Search for the cell housing the specified text and yield its [x, y] center coordinate. 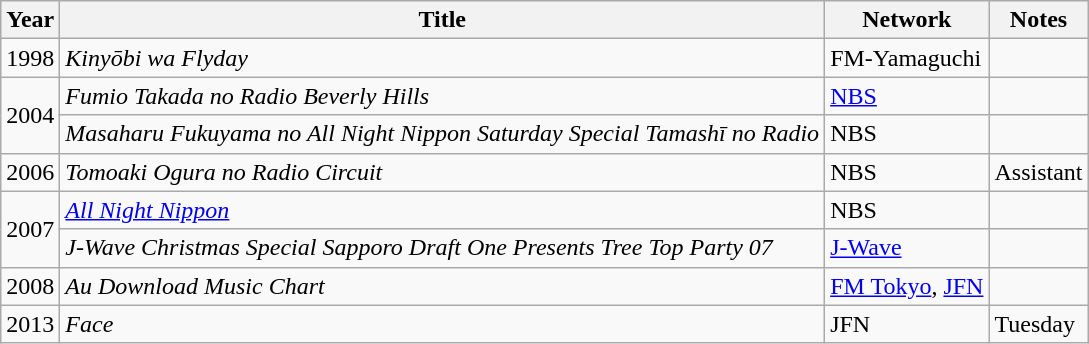
2007 [30, 229]
JFN [907, 324]
Masaharu Fukuyama no All Night Nippon Saturday Special Tamashī no Radio [442, 134]
All Night Nippon [442, 210]
1998 [30, 58]
2008 [30, 286]
Network [907, 20]
Assistant [1038, 172]
Face [442, 324]
2013 [30, 324]
Title [442, 20]
Kinyōbi wa Flyday [442, 58]
Year [30, 20]
Fumio Takada no Radio Beverly Hills [442, 96]
Tomoaki Ogura no Radio Circuit [442, 172]
FM-Yamaguchi [907, 58]
2004 [30, 115]
2006 [30, 172]
Tuesday [1038, 324]
FM Tokyo, JFN [907, 286]
J-Wave Christmas Special Sapporo Draft One Presents Tree Top Party 07 [442, 248]
J-Wave [907, 248]
Au Download Music Chart [442, 286]
Notes [1038, 20]
